Provide the (X, Y) coordinate of the cell's center where the given text is located.  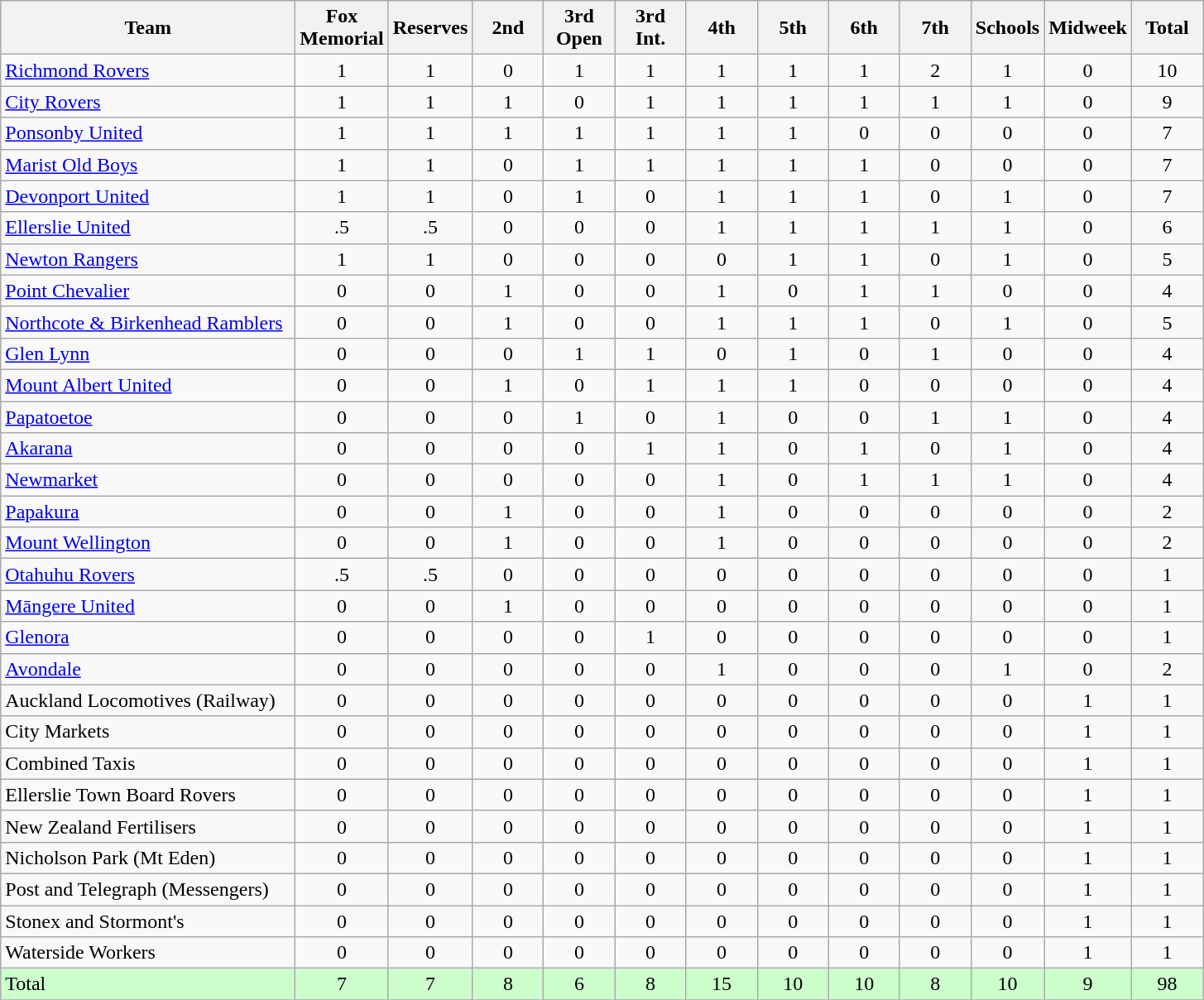
Auckland Locomotives (Railway) (148, 700)
Schools (1007, 28)
15 (722, 984)
Marist Old Boys (148, 165)
Midweek (1088, 28)
Otahuhu Rovers (148, 575)
Richmond Rovers (148, 70)
New Zealand Fertilisers (148, 826)
3rd Int. (650, 28)
Glen Lynn (148, 353)
Ponsonby United (148, 133)
Mount Albert United (148, 385)
Newton Rangers (148, 259)
7th (935, 28)
3rd Open (579, 28)
6th (864, 28)
Combined Taxis (148, 763)
4th (722, 28)
Māngere United (148, 606)
5th (793, 28)
Team (148, 28)
Papakura (148, 512)
Ellerslie United (148, 228)
Glenora (148, 637)
Post and Telegraph (Messengers) (148, 889)
Devonport United (148, 196)
Papatoetoe (148, 416)
Mount Wellington (148, 543)
Avondale (148, 669)
Fox Memorial (342, 28)
Ellerslie Town Board Rovers (148, 795)
Akarana (148, 449)
98 (1167, 984)
Nicholson Park (Mt Eden) (148, 858)
City Rovers (148, 102)
Newmarket (148, 480)
Stonex and Stormont's (148, 921)
Reserves (430, 28)
2nd (508, 28)
City Markets (148, 732)
Point Chevalier (148, 291)
Waterside Workers (148, 953)
Northcote & Birkenhead Ramblers (148, 322)
